Pinpoint the cell where the given text exists, returning its (x, y) midpoint coordinate. 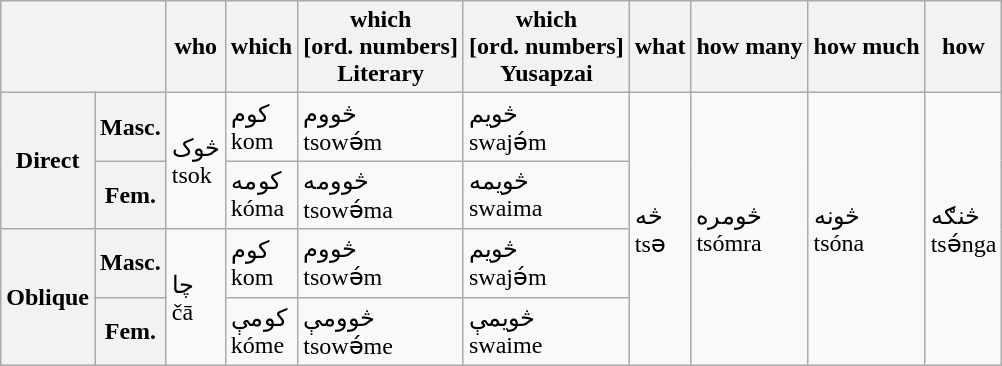
څومرهtsómra (750, 229)
څهtsə (660, 229)
څويمهswaima (546, 195)
Oblique (48, 297)
who (196, 47)
څونهtsóna (866, 229)
څوکtsok (196, 161)
څويمېswaime (546, 331)
څوومېtsowə́me (381, 331)
چاčā (196, 297)
څنګهtsə́nga (964, 229)
how (964, 47)
how much (866, 47)
which[ord. numbers]Yusapzai (546, 47)
کومهkóma (261, 195)
کومېkóme (261, 331)
which[ord. numbers]Literary (381, 47)
what (660, 47)
which (261, 47)
how many (750, 47)
Direct (48, 161)
څوومهtsowə́ma (381, 195)
